For the text-containing cell, return its midpoint in [X, Y] coordinate format. 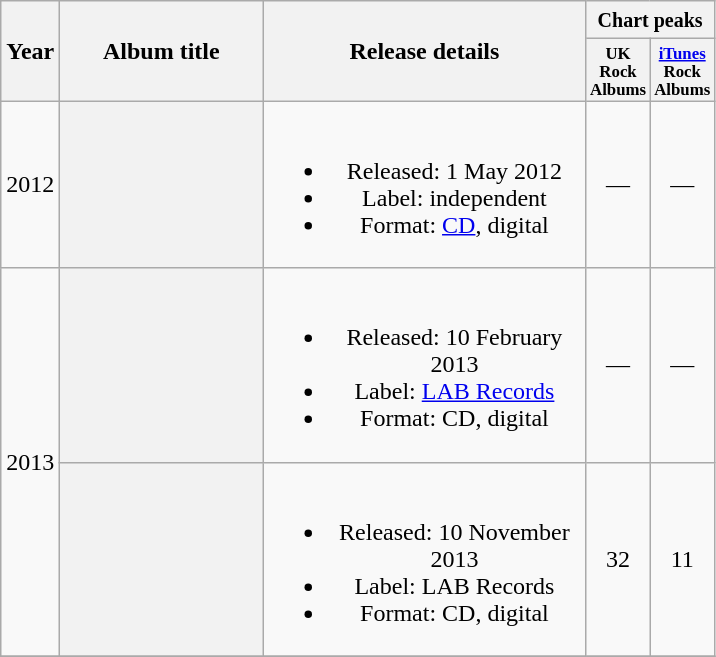
Chart peaks [650, 20]
11 [682, 559]
Released: 10 February 2013Label: LAB RecordsFormat: CD, digital [424, 365]
Year [30, 51]
Released: 10 November 2013Label: LAB RecordsFormat: CD, digital [424, 559]
32 [618, 559]
iTunes Rock Albums [682, 70]
2013 [30, 462]
Release details [424, 51]
Album title [162, 51]
2012 [30, 184]
Released: 1 May 2012Label: independentFormat: CD, digital [424, 184]
UK Rock Albums [618, 70]
